Provide the (x, y) coordinate of the cell's center where the given text is located.  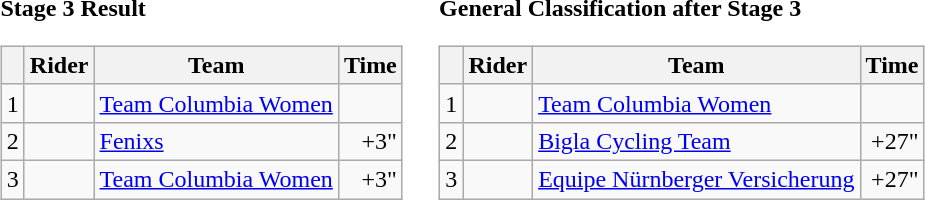
Fenixs (216, 141)
Bigla Cycling Team (696, 141)
Equipe Nürnberger Versicherung (696, 179)
